Identify which cell holds the provided text, then report its (X, Y) central coordinate. 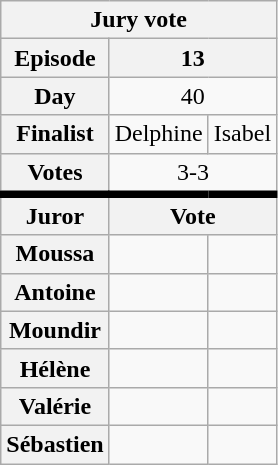
13 (192, 58)
Isabel (242, 134)
Valérie (55, 406)
Hélène (55, 368)
Jury vote (139, 20)
Moussa (55, 254)
Antoine (55, 292)
Day (55, 96)
Sébastien (55, 444)
40 (192, 96)
Votes (55, 174)
Delphine (158, 134)
Episode (55, 58)
Moundir (55, 330)
3-3 (192, 174)
Vote (192, 214)
Juror (55, 214)
Finalist (55, 134)
